Identify which cell holds the provided text, then report its [x, y] central coordinate. 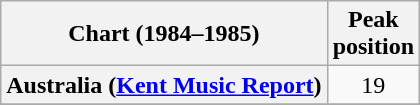
Peakposition [373, 34]
Australia (Kent Music Report) [164, 85]
19 [373, 85]
Chart (1984–1985) [164, 34]
